From the cell containing the given text, extract its center point as (x, y) coordinate. 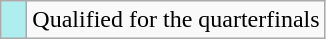
Qualified for the quarterfinals (176, 20)
